Determine the [x, y] coordinate at the center of the cell enclosing the given text.  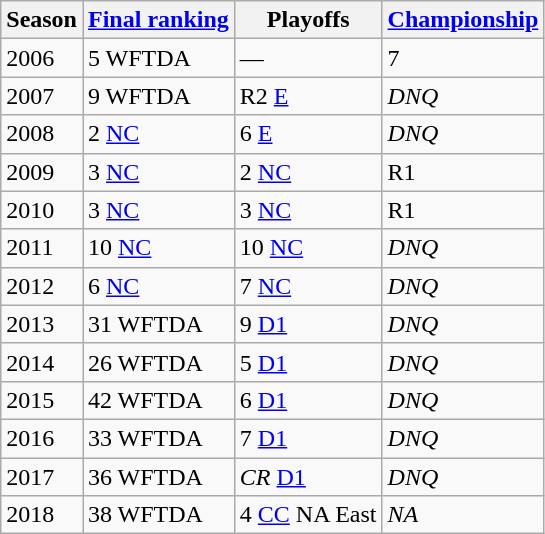
9 WFTDA [158, 96]
2010 [42, 210]
7 NC [308, 286]
38 WFTDA [158, 515]
36 WFTDA [158, 477]
6 D1 [308, 400]
R2 E [308, 96]
6 NC [158, 286]
NA [463, 515]
26 WFTDA [158, 362]
2007 [42, 96]
2013 [42, 324]
5 D1 [308, 362]
2006 [42, 58]
2014 [42, 362]
CR D1 [308, 477]
2011 [42, 248]
31 WFTDA [158, 324]
2018 [42, 515]
Final ranking [158, 20]
Playoffs [308, 20]
9 D1 [308, 324]
7 [463, 58]
2016 [42, 438]
5 WFTDA [158, 58]
2017 [42, 477]
2009 [42, 172]
Championship [463, 20]
— [308, 58]
2015 [42, 400]
33 WFTDA [158, 438]
42 WFTDA [158, 400]
4 CC NA East [308, 515]
6 E [308, 134]
7 D1 [308, 438]
2008 [42, 134]
2012 [42, 286]
Season [42, 20]
